Provide the [x, y] coordinate of the cell's center where the given text is located.  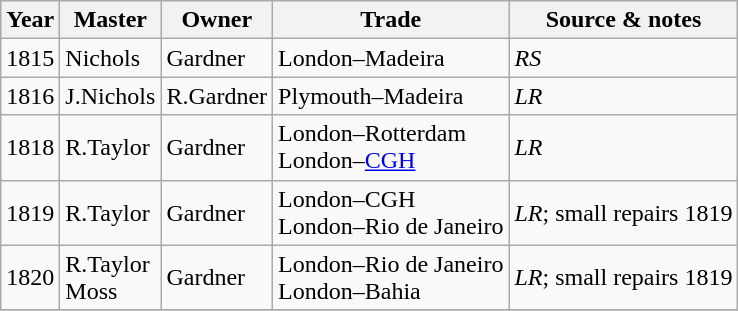
1819 [30, 212]
1818 [30, 148]
R.TaylorMoss [110, 278]
London–CGHLondon–Rio de Janeiro [391, 212]
1816 [30, 96]
1815 [30, 58]
Source & notes [624, 20]
RS [624, 58]
London–RotterdamLondon–CGH [391, 148]
Master [110, 20]
1820 [30, 278]
Owner [217, 20]
London–Madeira [391, 58]
Year [30, 20]
Trade [391, 20]
R.Gardner [217, 96]
Nichols [110, 58]
London–Rio de JaneiroLondon–Bahia [391, 278]
Plymouth–Madeira [391, 96]
J.Nichols [110, 96]
